From the cell containing the given text, extract its center point as (X, Y) coordinate. 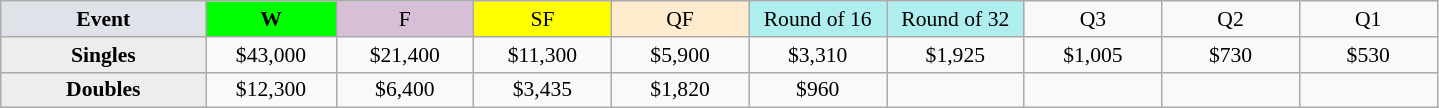
Round of 32 (955, 19)
Doubles (104, 90)
$6,400 (405, 90)
Q1 (1368, 19)
Q3 (1093, 19)
$5,900 (680, 55)
$12,300 (271, 90)
QF (680, 19)
W (271, 19)
Event (104, 19)
SF (543, 19)
$730 (1231, 55)
$960 (818, 90)
$3,435 (543, 90)
$1,820 (680, 90)
F (405, 19)
$1,925 (955, 55)
Round of 16 (818, 19)
$43,000 (271, 55)
$530 (1368, 55)
$3,310 (818, 55)
$1,005 (1093, 55)
Singles (104, 55)
$11,300 (543, 55)
Q2 (1231, 19)
$21,400 (405, 55)
